Locate the cell with the specified text and output its (X, Y) center coordinate. 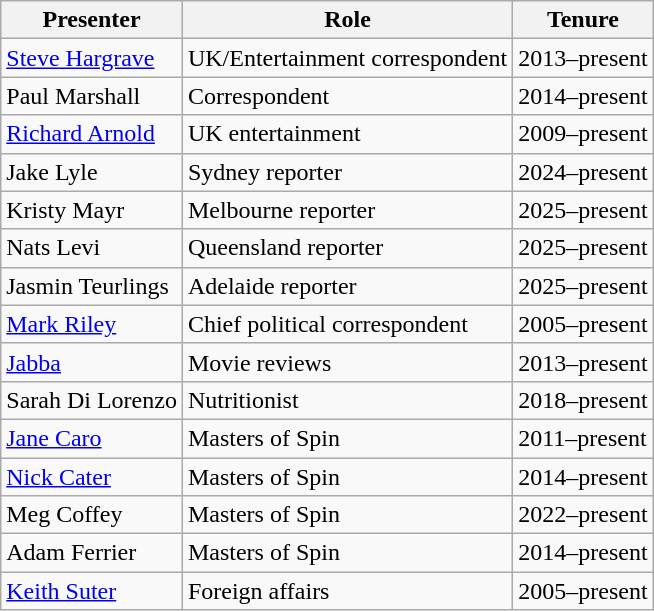
Nutritionist (347, 400)
Keith Suter (92, 591)
Adam Ferrier (92, 553)
UK entertainment (347, 134)
Jane Caro (92, 438)
Nats Levi (92, 248)
Movie reviews (347, 362)
Jasmin Teurlings (92, 286)
Chief political correspondent (347, 324)
Richard Arnold (92, 134)
Steve Hargrave (92, 58)
Role (347, 20)
Sarah Di Lorenzo (92, 400)
Tenure (583, 20)
UK/Entertainment correspondent (347, 58)
Jabba (92, 362)
2018–present (583, 400)
Paul Marshall (92, 96)
2011–present (583, 438)
Foreign affairs (347, 591)
Queensland reporter (347, 248)
Jake Lyle (92, 172)
2024–present (583, 172)
Adelaide reporter (347, 286)
Kristy Mayr (92, 210)
2009–present (583, 134)
Presenter (92, 20)
Mark Riley (92, 324)
Meg Coffey (92, 515)
Melbourne reporter (347, 210)
Correspondent (347, 96)
2022–present (583, 515)
Sydney reporter (347, 172)
Nick Cater (92, 477)
